Provide the [X, Y] coordinate of the cell's center where the given text is located.  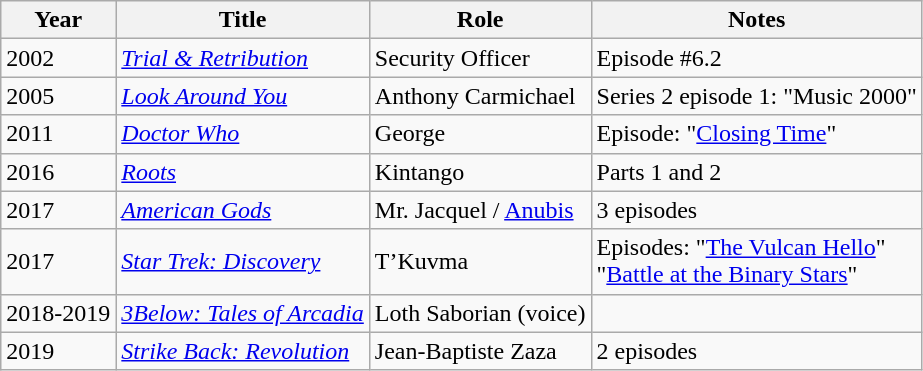
3 episodes [756, 210]
Role [480, 20]
Star Trek: Discovery [243, 262]
Parts 1 and 2 [756, 172]
Jean-Baptiste Zaza [480, 351]
Doctor Who [243, 134]
T’Kuvma [480, 262]
Look Around You [243, 96]
Episode: "Closing Time" [756, 134]
Trial & Retribution [243, 58]
2 episodes [756, 351]
2018-2019 [58, 313]
2019 [58, 351]
Strike Back: Revolution [243, 351]
2002 [58, 58]
Notes [756, 20]
Year [58, 20]
2016 [58, 172]
2011 [58, 134]
Security Officer [480, 58]
Loth Saborian (voice) [480, 313]
Anthony Carmichael [480, 96]
3Below: Tales of Arcadia [243, 313]
Series 2 episode 1: "Music 2000" [756, 96]
American Gods [243, 210]
2005 [58, 96]
George [480, 134]
Mr. Jacquel / Anubis [480, 210]
Episode #6.2 [756, 58]
Kintango [480, 172]
Roots [243, 172]
Episodes: "The Vulcan Hello""Battle at the Binary Stars" [756, 262]
Title [243, 20]
